Determine the (X, Y) coordinate at the center of the cell enclosing the given text.  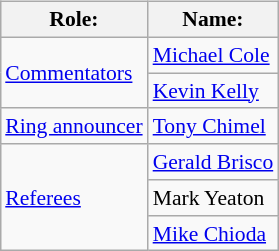
Mark Yeaton (214, 198)
Commentators (74, 72)
Michael Cole (214, 55)
Role: (74, 20)
Kevin Kelly (214, 91)
Gerald Brisco (214, 162)
Tony Chimel (214, 126)
Ring announcer (74, 126)
Referees (74, 198)
Mike Chioda (214, 233)
Name: (214, 20)
